Determine the [x, y] coordinate at the center of the cell enclosing the given text.  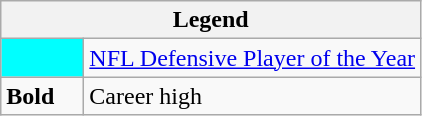
NFL Defensive Player of the Year [252, 58]
Bold [42, 96]
Legend [211, 20]
Career high [252, 96]
